Identify which cell holds the provided text, then report its (X, Y) central coordinate. 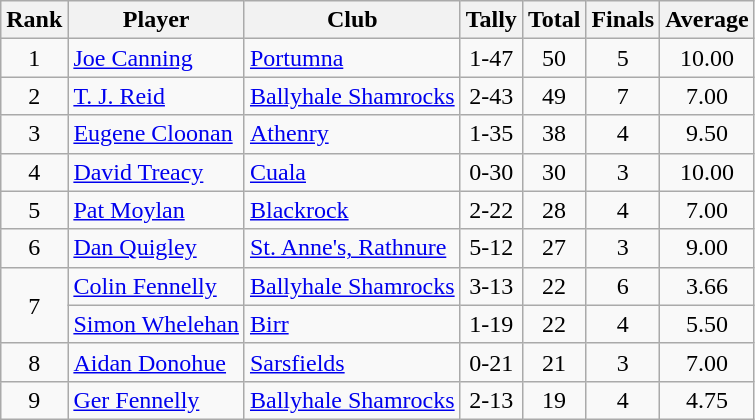
1-19 (491, 324)
Blackrock (352, 210)
4.75 (708, 400)
St. Anne's, Rathnure (352, 248)
Simon Whelehan (156, 324)
9.00 (708, 248)
Player (156, 20)
Finals (623, 20)
50 (554, 58)
Dan Quigley (156, 248)
28 (554, 210)
Portumna (352, 58)
Joe Canning (156, 58)
9 (34, 400)
5.50 (708, 324)
8 (34, 362)
Tally (491, 20)
David Treacy (156, 172)
2-13 (491, 400)
Club (352, 20)
Cuala (352, 172)
0-30 (491, 172)
2 (34, 96)
Eugene Cloonan (156, 134)
38 (554, 134)
Ger Fennelly (156, 400)
Total (554, 20)
Rank (34, 20)
Birr (352, 324)
9.50 (708, 134)
0-21 (491, 362)
Average (708, 20)
Colin Fennelly (156, 286)
3-13 (491, 286)
Sarsfields (352, 362)
3.66 (708, 286)
21 (554, 362)
T. J. Reid (156, 96)
5-12 (491, 248)
Pat Moylan (156, 210)
Aidan Donohue (156, 362)
49 (554, 96)
19 (554, 400)
1-47 (491, 58)
30 (554, 172)
27 (554, 248)
2-22 (491, 210)
2-43 (491, 96)
Athenry (352, 134)
1 (34, 58)
1-35 (491, 134)
